Extract the (X, Y) coordinate from the center of the cell holding the provided text.  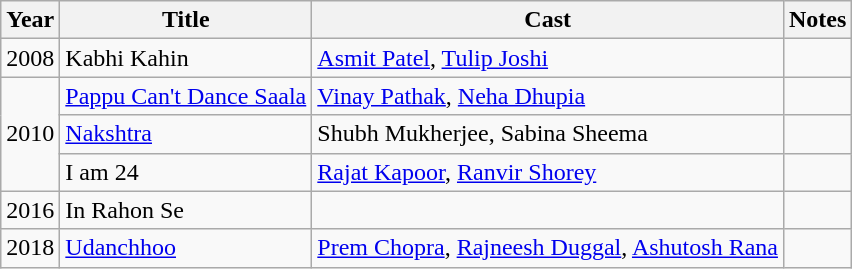
Rajat Kapoor, Ranvir Shorey (548, 172)
Cast (548, 20)
Asmit Patel, Tulip Joshi (548, 58)
Notes (817, 20)
2016 (30, 210)
2008 (30, 58)
Prem Chopra, Rajneesh Duggal, Ashutosh Rana (548, 248)
2010 (30, 134)
In Rahon Se (186, 210)
I am 24 (186, 172)
Pappu Can't Dance Saala (186, 96)
Vinay Pathak, Neha Dhupia (548, 96)
Kabhi Kahin (186, 58)
2018 (30, 248)
Shubh Mukherjee, Sabina Sheema (548, 134)
Title (186, 20)
Year (30, 20)
Udanchhoo (186, 248)
Nakshtra (186, 134)
